Scan for the cell matching the given text and deliver its (x, y) coordinate at center. 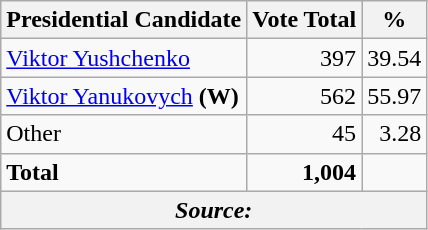
562 (304, 96)
1,004 (304, 172)
55.97 (394, 96)
Total (124, 172)
Presidential Candidate (124, 20)
39.54 (394, 58)
3.28 (394, 134)
Viktor Yushchenko (124, 58)
% (394, 20)
Other (124, 134)
Vote Total (304, 20)
397 (304, 58)
45 (304, 134)
Source: (214, 210)
Viktor Yanukovych (W) (124, 96)
